Extract the (x, y) coordinate from the center of the cell holding the provided text.  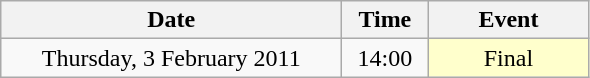
Time (385, 20)
Thursday, 3 February 2011 (172, 58)
Date (172, 20)
14:00 (385, 58)
Event (508, 20)
Final (508, 58)
